Output the [X, Y] coordinate of the center of the cell containing the given text.  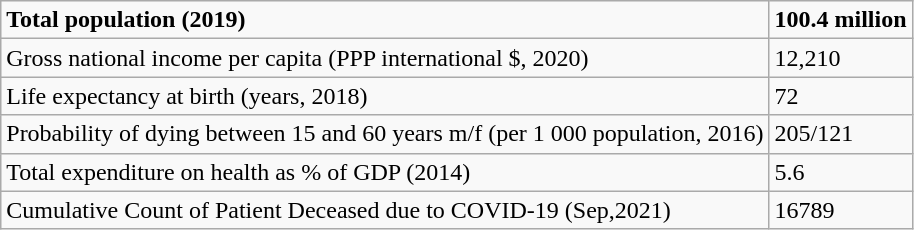
72 [840, 96]
Gross national income per capita (PPP international $, 2020) [385, 58]
16789 [840, 210]
Cumulative Count of Patient Deceased due to COVID-19 (Sep,2021) [385, 210]
100.4 million [840, 20]
205/121 [840, 134]
Total population (2019) [385, 20]
Probability of dying between 15 and 60 years m/f (per 1 000 population, 2016) [385, 134]
Life expectancy at birth (years, 2018) [385, 96]
Total expenditure on health as % of GDP (2014) [385, 172]
12,210 [840, 58]
5.6 [840, 172]
